For the text-containing cell, return its midpoint in [x, y] coordinate format. 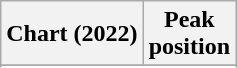
Chart (2022) [72, 34]
Peakposition [189, 34]
